Scan for the cell matching the given text and deliver its (x, y) coordinate at center. 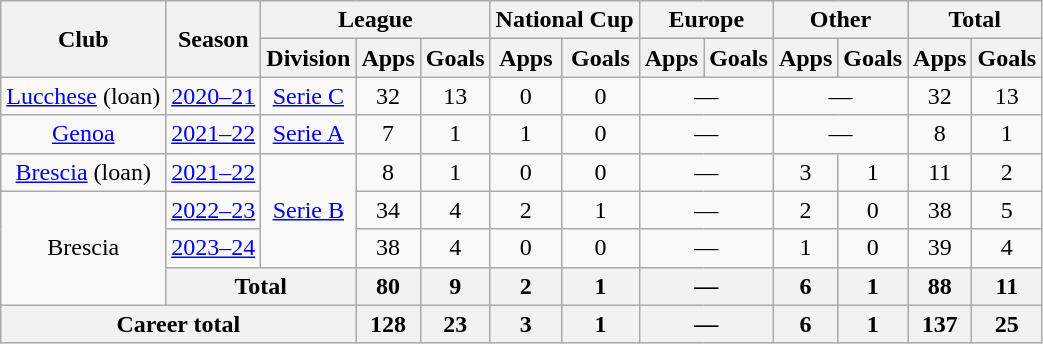
Lucchese (loan) (84, 96)
2020–21 (214, 96)
Brescia (loan) (84, 172)
National Cup (564, 20)
Season (214, 39)
Serie B (308, 210)
7 (388, 134)
Serie C (308, 96)
Career total (178, 324)
Europe (706, 20)
23 (455, 324)
34 (388, 210)
9 (455, 286)
Genoa (84, 134)
80 (388, 286)
League (376, 20)
Other (840, 20)
88 (940, 286)
2022–23 (214, 210)
2023–24 (214, 248)
25 (1007, 324)
39 (940, 248)
128 (388, 324)
5 (1007, 210)
Serie A (308, 134)
137 (940, 324)
Club (84, 39)
Division (308, 58)
Brescia (84, 248)
